Search for the cell housing the specified text and yield its [x, y] center coordinate. 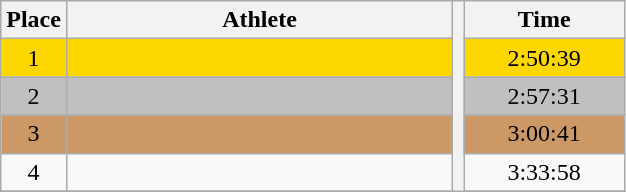
3:00:41 [544, 134]
2 [34, 96]
Time [544, 20]
4 [34, 172]
2:57:31 [544, 96]
3 [34, 134]
3:33:58 [544, 172]
Place [34, 20]
2:50:39 [544, 58]
1 [34, 58]
Athlete [259, 20]
